Return the [x, y] coordinate for the center point of the cell that contains the specified text.  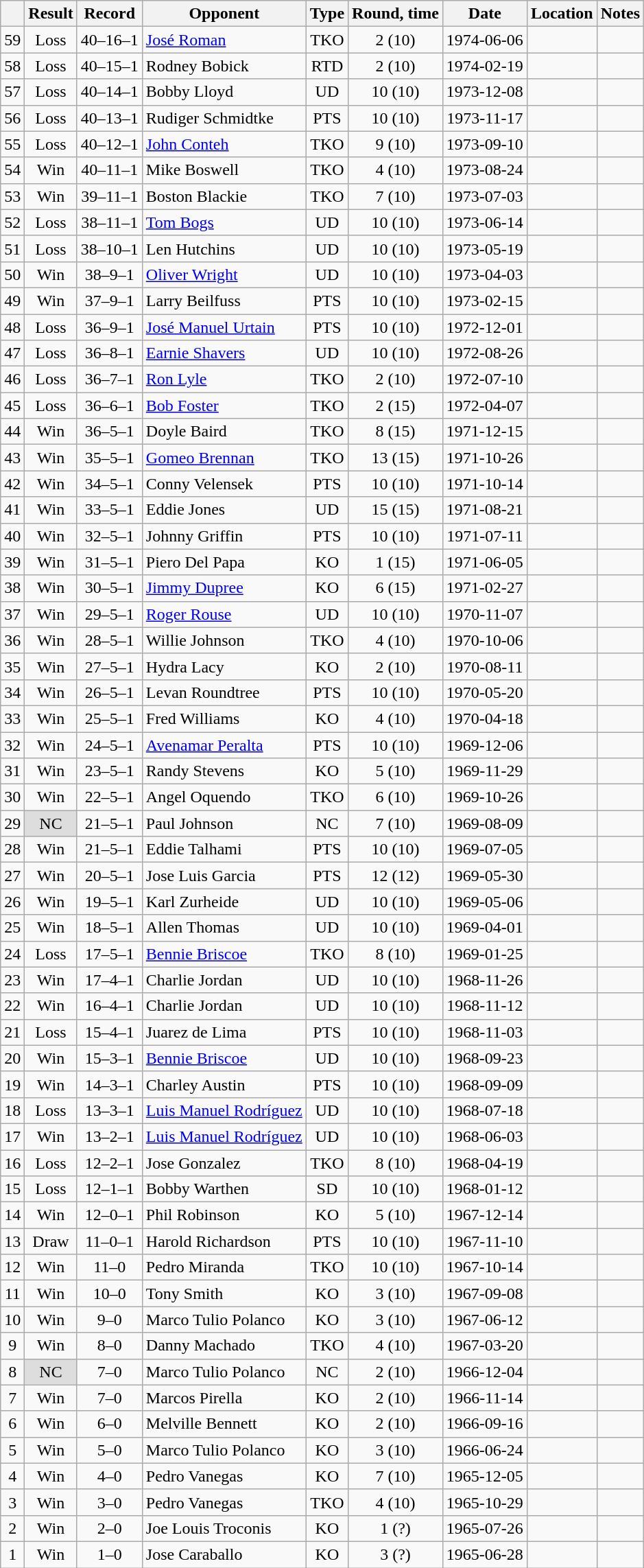
6 (10) [396, 797]
Jose Luis Garcia [224, 876]
9–0 [110, 1320]
1969-12-06 [484, 745]
1–0 [110, 1554]
Paul Johnson [224, 823]
Eddie Jones [224, 510]
1973-11-17 [484, 118]
Bobby Warthen [224, 1189]
Draw [51, 1241]
1 (15) [396, 562]
32 [12, 745]
7 [12, 1398]
3–0 [110, 1502]
36–9–1 [110, 327]
1973-07-03 [484, 196]
38–10–1 [110, 248]
53 [12, 196]
28–5–1 [110, 640]
36–6–1 [110, 406]
1969-08-09 [484, 823]
14 [12, 1215]
1965-07-26 [484, 1528]
37–9–1 [110, 301]
44 [12, 432]
12 (12) [396, 876]
17–5–1 [110, 954]
38–11–1 [110, 222]
6–0 [110, 1424]
40–15–1 [110, 66]
2 (15) [396, 406]
Record [110, 14]
Fred Williams [224, 718]
1968-11-26 [484, 980]
1968-01-12 [484, 1189]
Hydra Lacy [224, 666]
1974-06-06 [484, 40]
1966-06-24 [484, 1450]
Pedro Miranda [224, 1267]
Boston Blackie [224, 196]
40–14–1 [110, 92]
1973-05-19 [484, 248]
12–0–1 [110, 1215]
Randy Stevens [224, 771]
34 [12, 692]
1972-04-07 [484, 406]
Charley Austin [224, 1084]
28 [12, 850]
1966-12-04 [484, 1372]
1973-08-24 [484, 170]
1971-02-27 [484, 588]
John Conteh [224, 144]
1973-04-03 [484, 274]
1973-06-14 [484, 222]
1 [12, 1554]
1972-12-01 [484, 327]
Date [484, 14]
35 [12, 666]
Mike Boswell [224, 170]
1967-03-20 [484, 1346]
10–0 [110, 1294]
41 [12, 510]
Karl Zurheide [224, 902]
27 [12, 876]
3 (?) [396, 1554]
Danny Machado [224, 1346]
Rudiger Schmidtke [224, 118]
11–0 [110, 1267]
25 [12, 928]
12–2–1 [110, 1163]
Larry Beilfuss [224, 301]
Johnny Griffin [224, 536]
4–0 [110, 1476]
36–7–1 [110, 379]
26–5–1 [110, 692]
59 [12, 40]
20–5–1 [110, 876]
Conny Velensek [224, 484]
1972-08-26 [484, 353]
1969-10-26 [484, 797]
1968-09-23 [484, 1058]
40 [12, 536]
4 [12, 1476]
20 [12, 1058]
15 (15) [396, 510]
40–11–1 [110, 170]
1970-08-11 [484, 666]
RTD [326, 66]
Tom Bogs [224, 222]
42 [12, 484]
18–5–1 [110, 928]
11–0–1 [110, 1241]
1965-06-28 [484, 1554]
30 [12, 797]
1966-11-14 [484, 1398]
1970-10-06 [484, 640]
1971-08-21 [484, 510]
24–5–1 [110, 745]
Gomeo Brennan [224, 458]
1969-11-29 [484, 771]
1971-06-05 [484, 562]
1968-11-12 [484, 1006]
12 [12, 1267]
31–5–1 [110, 562]
Doyle Baird [224, 432]
8 (15) [396, 432]
33 [12, 718]
Oliver Wright [224, 274]
1973-09-10 [484, 144]
1965-10-29 [484, 1502]
37 [12, 614]
1968-09-09 [484, 1084]
15–3–1 [110, 1058]
17–4–1 [110, 980]
1973-02-15 [484, 301]
1970-04-18 [484, 718]
Result [51, 14]
Avenamar Peralta [224, 745]
1971-07-11 [484, 536]
5 [12, 1450]
9 [12, 1346]
51 [12, 248]
1970-05-20 [484, 692]
Opponent [224, 14]
Type [326, 14]
16 [12, 1163]
Allen Thomas [224, 928]
39 [12, 562]
10 [12, 1320]
Tony Smith [224, 1294]
Jose Gonzalez [224, 1163]
Round, time [396, 14]
Marcos Pirella [224, 1398]
1969-05-30 [484, 876]
32–5–1 [110, 536]
40–13–1 [110, 118]
19–5–1 [110, 902]
Bobby Lloyd [224, 92]
57 [12, 92]
Bob Foster [224, 406]
52 [12, 222]
1965-12-05 [484, 1476]
Phil Robinson [224, 1215]
33–5–1 [110, 510]
Harold Richardson [224, 1241]
Earnie Shavers [224, 353]
39–11–1 [110, 196]
José Roman [224, 40]
1971-12-15 [484, 432]
Notes [620, 14]
Jose Caraballo [224, 1554]
47 [12, 353]
8–0 [110, 1346]
45 [12, 406]
25–5–1 [110, 718]
SD [326, 1189]
36–5–1 [110, 432]
11 [12, 1294]
43 [12, 458]
31 [12, 771]
56 [12, 118]
1969-01-25 [484, 954]
Angel Oquendo [224, 797]
34–5–1 [110, 484]
1967-06-12 [484, 1320]
1969-04-01 [484, 928]
58 [12, 66]
Willie Johnson [224, 640]
14–3–1 [110, 1084]
22–5–1 [110, 797]
1967-10-14 [484, 1267]
1966-09-16 [484, 1424]
2 [12, 1528]
21 [12, 1032]
1969-05-06 [484, 902]
55 [12, 144]
12–1–1 [110, 1189]
40–12–1 [110, 144]
1972-07-10 [484, 379]
27–5–1 [110, 666]
23 [12, 980]
3 [12, 1502]
Melville Bennett [224, 1424]
38–9–1 [110, 274]
50 [12, 274]
Levan Roundtree [224, 692]
36–8–1 [110, 353]
Joe Louis Troconis [224, 1528]
Rodney Bobick [224, 66]
16–4–1 [110, 1006]
Roger Rouse [224, 614]
1969-07-05 [484, 850]
36 [12, 640]
Eddie Talhami [224, 850]
17 [12, 1136]
1973-12-08 [484, 92]
1968-07-18 [484, 1110]
1968-11-03 [484, 1032]
54 [12, 170]
18 [12, 1110]
23–5–1 [110, 771]
1974-02-19 [484, 66]
13 [12, 1241]
30–5–1 [110, 588]
José Manuel Urtain [224, 327]
Len Hutchins [224, 248]
29–5–1 [110, 614]
2–0 [110, 1528]
Location [562, 14]
1 (?) [396, 1528]
Jimmy Dupree [224, 588]
1967-09-08 [484, 1294]
1967-12-14 [484, 1215]
9 (10) [396, 144]
13–2–1 [110, 1136]
19 [12, 1084]
1967-11-10 [484, 1241]
40–16–1 [110, 40]
5–0 [110, 1450]
26 [12, 902]
Juarez de Lima [224, 1032]
29 [12, 823]
15–4–1 [110, 1032]
1971-10-14 [484, 484]
Ron Lyle [224, 379]
6 [12, 1424]
24 [12, 954]
1968-06-03 [484, 1136]
Piero Del Papa [224, 562]
13–3–1 [110, 1110]
1968-04-19 [484, 1163]
13 (15) [396, 458]
46 [12, 379]
1970-11-07 [484, 614]
15 [12, 1189]
22 [12, 1006]
6 (15) [396, 588]
8 [12, 1372]
49 [12, 301]
48 [12, 327]
35–5–1 [110, 458]
1971-10-26 [484, 458]
38 [12, 588]
